For the text-containing cell, return its midpoint in (X, Y) coordinate format. 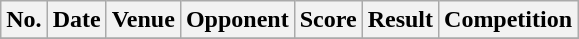
Date (76, 20)
Result (400, 20)
No. (24, 20)
Venue (143, 20)
Competition (508, 20)
Score (328, 20)
Opponent (237, 20)
